Identify which cell holds the provided text, then report its [X, Y] central coordinate. 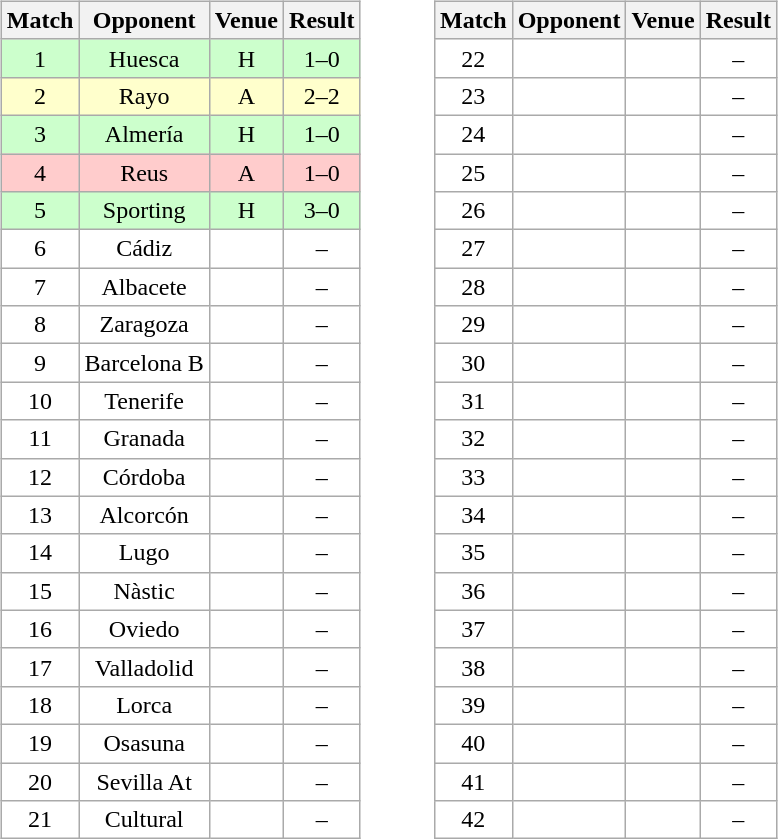
1 [40, 58]
25 [473, 173]
41 [473, 781]
23 [473, 96]
28 [473, 287]
33 [473, 477]
39 [473, 705]
7 [40, 287]
10 [40, 401]
Sporting [144, 211]
40 [473, 743]
29 [473, 325]
24 [473, 134]
11 [40, 439]
26 [473, 211]
27 [473, 249]
2 [40, 96]
34 [473, 515]
Sevilla At [144, 781]
36 [473, 591]
Alcorcón [144, 515]
Rayo [144, 96]
Lorca [144, 705]
Granada [144, 439]
Lugo [144, 553]
16 [40, 629]
37 [473, 629]
Zaragoza [144, 325]
21 [40, 820]
13 [40, 515]
15 [40, 591]
19 [40, 743]
20 [40, 781]
Reus [144, 173]
Cádiz [144, 249]
8 [40, 325]
Nàstic [144, 591]
9 [40, 363]
3–0 [322, 211]
2–2 [322, 96]
38 [473, 667]
Albacete [144, 287]
42 [473, 820]
31 [473, 401]
4 [40, 173]
Valladolid [144, 667]
Osasuna [144, 743]
17 [40, 667]
35 [473, 553]
6 [40, 249]
Córdoba [144, 477]
Barcelona B [144, 363]
Huesca [144, 58]
22 [473, 58]
3 [40, 134]
Cultural [144, 820]
Almería [144, 134]
12 [40, 477]
Tenerife [144, 401]
14 [40, 553]
5 [40, 211]
Oviedo [144, 629]
30 [473, 363]
32 [473, 439]
18 [40, 705]
